Extract the [X, Y] coordinate from the center of the cell holding the provided text.  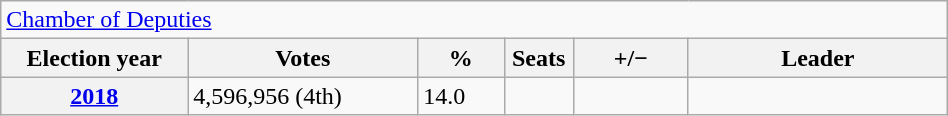
14.0 [461, 96]
% [461, 58]
Seats [538, 58]
4,596,956 (4th) [303, 96]
+/− [630, 58]
2018 [94, 96]
Chamber of Deputies [474, 20]
Leader [818, 58]
Votes [303, 58]
Election year [94, 58]
